Return (X, Y) of the center of cell containing provided text 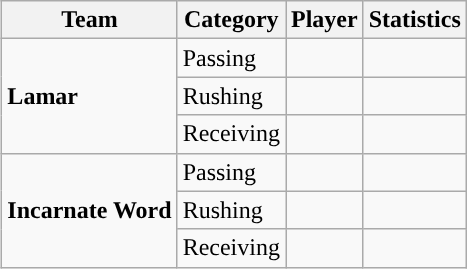
Category (231, 20)
Team (90, 20)
Statistics (414, 20)
Player (325, 20)
Lamar (90, 96)
Incarnate Word (90, 210)
